Return [X, Y] of the center of cell containing provided text 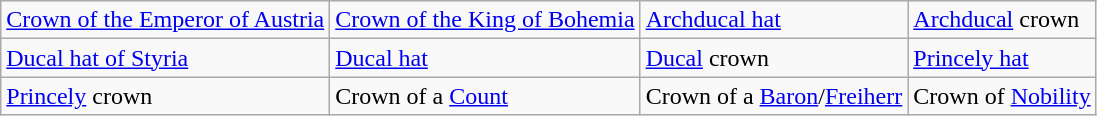
Crown of a Baron/Freiherr [774, 96]
Princely hat [1002, 58]
Crown of Nobility [1002, 96]
Ducal crown [774, 58]
Ducal hat of Styria [166, 58]
Princely crown [166, 96]
Crown of the King of Bohemia [485, 20]
Crown of the Emperor of Austria [166, 20]
Archducal crown [1002, 20]
Archducal hat [774, 20]
Crown of a Count [485, 96]
Ducal hat [485, 58]
